Detect which cell encompasses the target text, then output its [x, y] center coordinate. 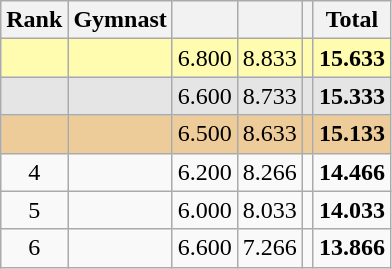
8.733 [270, 96]
8.633 [270, 134]
6 [34, 248]
Rank [34, 20]
8.266 [270, 172]
8.833 [270, 58]
4 [34, 172]
15.133 [352, 134]
6.500 [204, 134]
Total [352, 20]
7.266 [270, 248]
5 [34, 210]
6.800 [204, 58]
14.466 [352, 172]
15.333 [352, 96]
6.200 [204, 172]
15.633 [352, 58]
6.000 [204, 210]
14.033 [352, 210]
13.866 [352, 248]
Gymnast [120, 20]
8.033 [270, 210]
